Locate the cell with the specified text and output its [x, y] center coordinate. 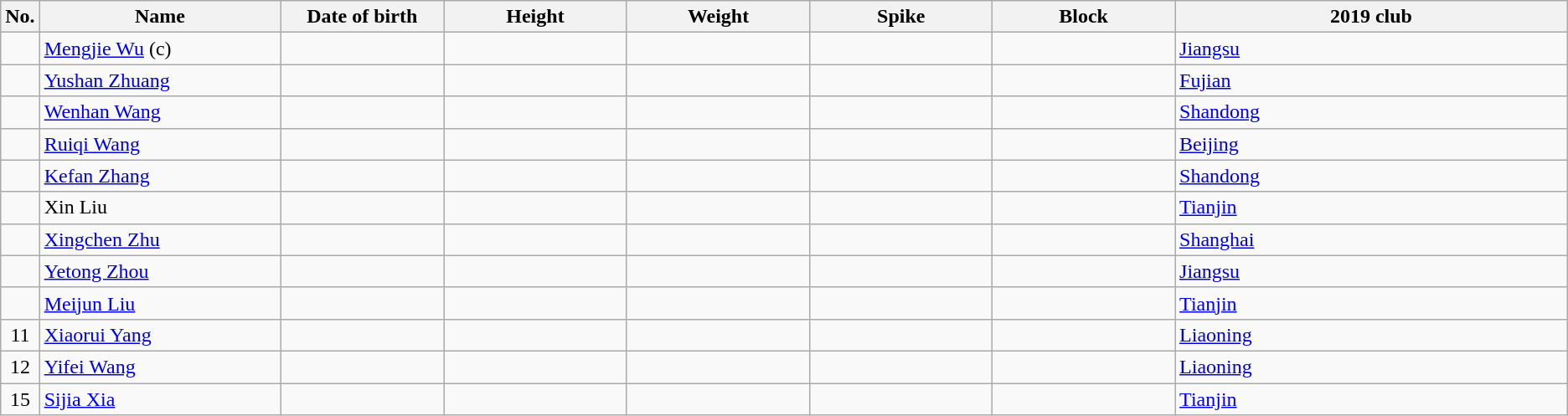
Xiaorui Yang [160, 335]
Kefan Zhang [160, 176]
15 [20, 399]
Spike [901, 17]
Wenhan Wang [160, 112]
Yushan Zhuang [160, 80]
Beijing [1372, 144]
Xin Liu [160, 208]
Date of birth [362, 17]
Meijun Liu [160, 303]
11 [20, 335]
2019 club [1372, 17]
Height [535, 17]
12 [20, 367]
Shanghai [1372, 239]
Xingchen Zhu [160, 239]
Yifei Wang [160, 367]
Sijia Xia [160, 399]
Yetong Zhou [160, 271]
Weight [719, 17]
Name [160, 17]
Fujian [1372, 80]
Mengjie Wu (c) [160, 49]
Block [1084, 17]
No. [20, 17]
Ruiqi Wang [160, 144]
